Scan for the cell matching the given text and deliver its [X, Y] coordinate at center. 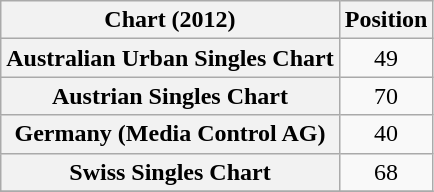
Austrian Singles Chart [170, 96]
49 [386, 58]
Australian Urban Singles Chart [170, 58]
70 [386, 96]
Germany (Media Control AG) [170, 134]
Position [386, 20]
68 [386, 172]
Swiss Singles Chart [170, 172]
Chart (2012) [170, 20]
40 [386, 134]
